Pinpoint the cell where the given text exists, returning its [X, Y] midpoint coordinate. 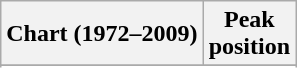
Chart (1972–2009) [102, 34]
Peakposition [249, 34]
